Determine the [x, y] coordinate at the center of the cell enclosing the given text.  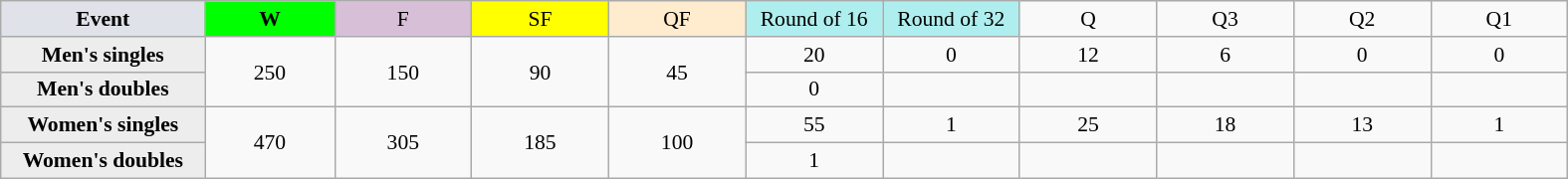
Q [1088, 19]
305 [403, 143]
25 [1088, 125]
W [270, 19]
Event [104, 19]
Women's singles [104, 125]
Women's doubles [104, 161]
18 [1226, 125]
90 [541, 72]
470 [270, 143]
Round of 32 [951, 19]
Round of 16 [814, 19]
QF [677, 19]
12 [1088, 55]
Q3 [1226, 19]
20 [814, 55]
150 [403, 72]
SF [541, 19]
250 [270, 72]
45 [677, 72]
Men's doubles [104, 89]
55 [814, 125]
Q1 [1499, 19]
185 [541, 143]
100 [677, 143]
Men's singles [104, 55]
6 [1226, 55]
F [403, 19]
13 [1362, 125]
Q2 [1362, 19]
